From the cell containing the given text, extract its center point as [x, y] coordinate. 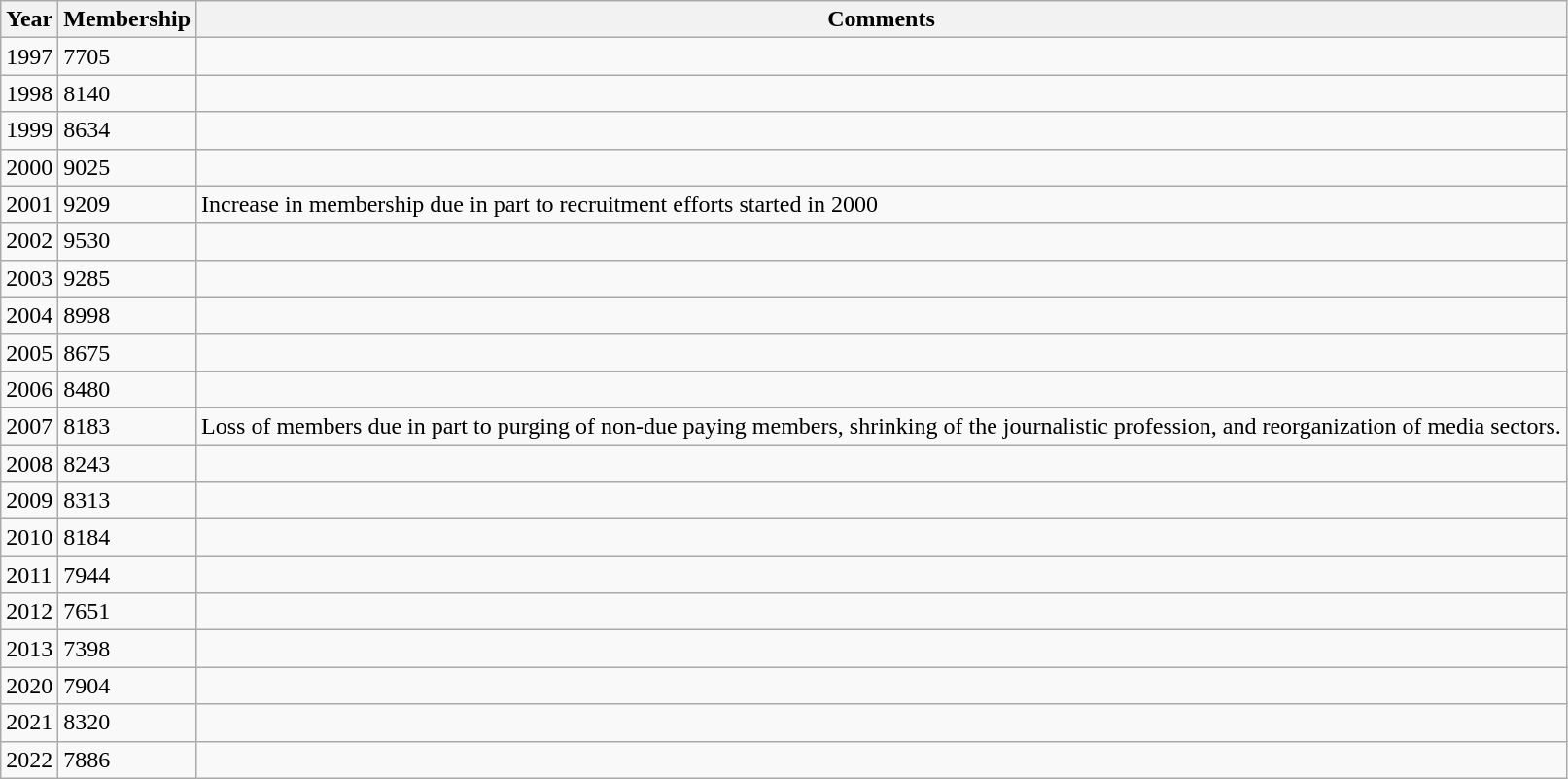
7904 [127, 686]
2004 [29, 315]
8675 [127, 352]
2021 [29, 723]
2011 [29, 575]
2001 [29, 204]
2010 [29, 538]
2007 [29, 426]
1997 [29, 56]
7705 [127, 56]
9285 [127, 278]
Year [29, 19]
8183 [127, 426]
2020 [29, 686]
9209 [127, 204]
7886 [127, 760]
2006 [29, 389]
7398 [127, 649]
8184 [127, 538]
1999 [29, 130]
2013 [29, 649]
2022 [29, 760]
8243 [127, 464]
Increase in membership due in part to recruitment efforts started in 2000 [882, 204]
8140 [127, 93]
2002 [29, 241]
7944 [127, 575]
Membership [127, 19]
2000 [29, 167]
2003 [29, 278]
8320 [127, 723]
Loss of members due in part to purging of non-due paying members, shrinking of the journalistic profession, and reorganization of media sectors. [882, 426]
7651 [127, 612]
9530 [127, 241]
2008 [29, 464]
2005 [29, 352]
8634 [127, 130]
9025 [127, 167]
8998 [127, 315]
Comments [882, 19]
1998 [29, 93]
8480 [127, 389]
2009 [29, 501]
8313 [127, 501]
2012 [29, 612]
